Capture the cell that displays the provided text and extract its (x, y) central coordinate. 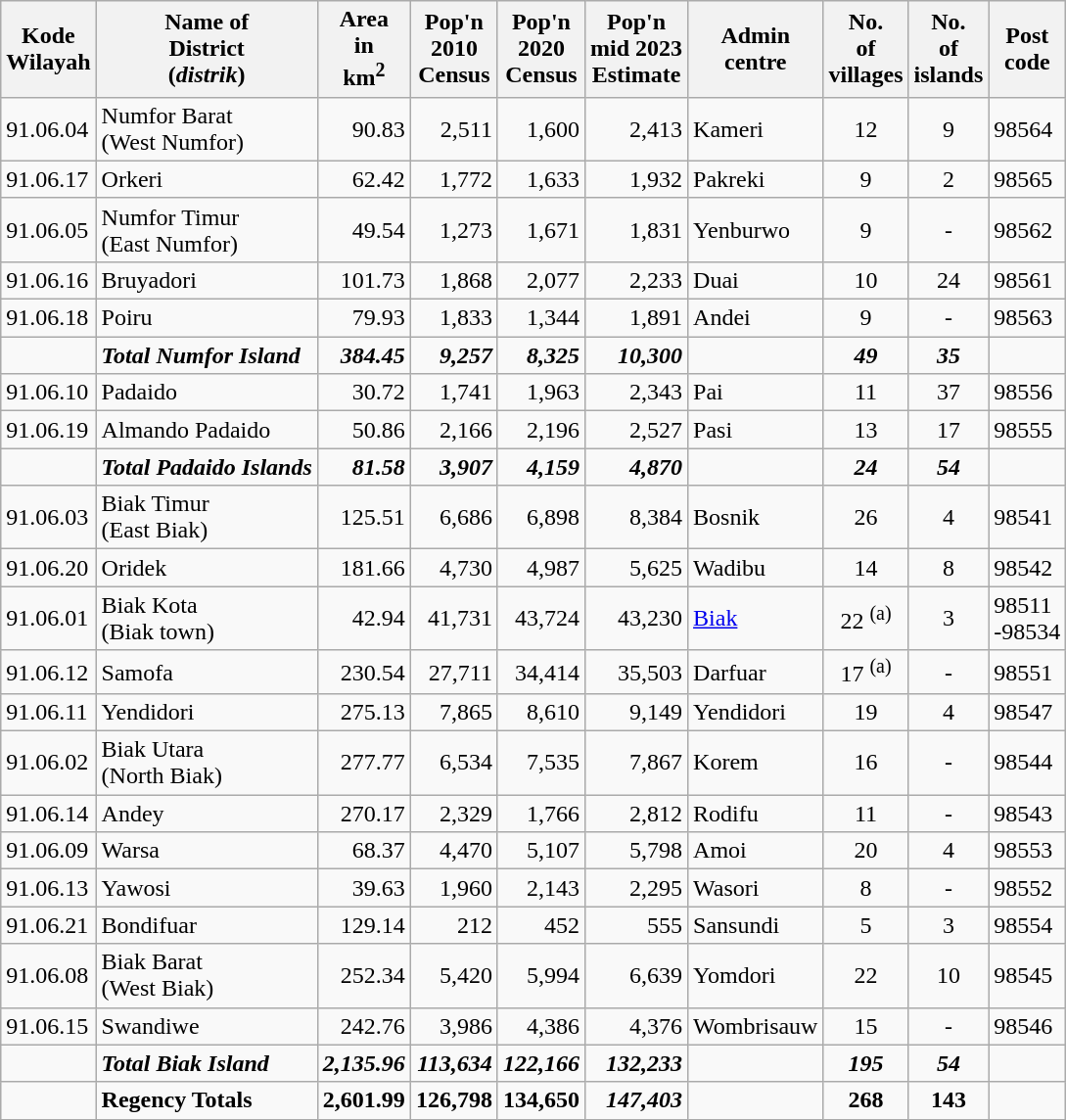
17 (a) (865, 672)
35,503 (636, 672)
5,798 (636, 851)
8,610 (540, 713)
14 (865, 568)
3,907 (454, 467)
91.06.20 (49, 568)
6,686 (454, 517)
98561 (1028, 280)
2,601.99 (364, 1100)
50.86 (364, 430)
1,868 (454, 280)
37 (949, 393)
Biak (756, 619)
1,671 (540, 229)
42.94 (364, 619)
22 (865, 975)
Wadibu (756, 568)
98545 (1028, 975)
9,257 (454, 355)
Swandiwe (207, 1026)
Kode Wilayah (49, 49)
181.66 (364, 568)
4,159 (540, 467)
1,273 (454, 229)
Bosnik (756, 517)
2,295 (636, 888)
270.17 (364, 814)
Kameri (756, 129)
98554 (1028, 925)
Wombrisauw (756, 1026)
268 (865, 1100)
98543 (1028, 814)
230.54 (364, 672)
5 (865, 925)
143 (949, 1100)
3,986 (454, 1026)
98546 (1028, 1026)
79.93 (364, 318)
1,833 (454, 318)
1,741 (454, 393)
4,870 (636, 467)
147,403 (636, 1100)
2,196 (540, 430)
98555 (1028, 430)
Warsa (207, 851)
2,166 (454, 430)
Biak Timur (East Biak) (207, 517)
91.06.11 (49, 713)
Korem (756, 764)
122,166 (540, 1063)
2,413 (636, 129)
35 (949, 355)
98563 (1028, 318)
125.51 (364, 517)
91.06.03 (49, 517)
16 (865, 764)
Yawosi (207, 888)
Samofa (207, 672)
Total Padaido Islands (207, 467)
242.76 (364, 1026)
30.72 (364, 393)
8,384 (636, 517)
Biak Kota (Biak town) (207, 619)
Biak Barat (West Biak) (207, 975)
2,143 (540, 888)
Duai (756, 280)
Rodifu (756, 814)
91.06.14 (49, 814)
6,534 (454, 764)
Amoi (756, 851)
Bruyadori (207, 280)
1,600 (540, 129)
91.06.01 (49, 619)
6,898 (540, 517)
212 (454, 925)
Biak Utara (North Biak) (207, 764)
5,107 (540, 851)
195 (865, 1063)
39.63 (364, 888)
129.14 (364, 925)
Pop'n 2010Census (454, 49)
Andey (207, 814)
91.06.13 (49, 888)
Total Numfor Island (207, 355)
Wasori (756, 888)
2,077 (540, 280)
98552 (1028, 888)
91.06.08 (49, 975)
Name ofDistrict(distrik) (207, 49)
2,511 (454, 129)
98556 (1028, 393)
1,772 (454, 179)
7,867 (636, 764)
4,730 (454, 568)
98553 (1028, 851)
91.06.17 (49, 179)
1,344 (540, 318)
12 (865, 129)
8,325 (540, 355)
277.77 (364, 764)
10,300 (636, 355)
4,386 (540, 1026)
91.06.10 (49, 393)
98547 (1028, 713)
275.13 (364, 713)
2,343 (636, 393)
Poiru (207, 318)
452 (540, 925)
98544 (1028, 764)
Numfor Barat (West Numfor) (207, 129)
2 (949, 179)
62.42 (364, 179)
49.54 (364, 229)
Sansundi (756, 925)
1,633 (540, 179)
22 (a) (865, 619)
Pai (756, 393)
134,650 (540, 1100)
15 (865, 1026)
98562 (1028, 229)
555 (636, 925)
91.06.04 (49, 129)
1,766 (540, 814)
1,932 (636, 179)
91.06.21 (49, 925)
91.06.09 (49, 851)
4,987 (540, 568)
Yomdori (756, 975)
91.06.02 (49, 764)
81.58 (364, 467)
Total Biak Island (207, 1063)
98565 (1028, 179)
9,149 (636, 713)
No.ofislands (949, 49)
Numfor Timur (East Numfor) (207, 229)
98511-98534 (1028, 619)
98541 (1028, 517)
5,994 (540, 975)
132,233 (636, 1063)
101.73 (364, 280)
27,711 (454, 672)
19 (865, 713)
Bondifuar (207, 925)
91.06.18 (49, 318)
13 (865, 430)
98542 (1028, 568)
2,135.96 (364, 1063)
49 (865, 355)
Padaido (207, 393)
91.06.16 (49, 280)
1,831 (636, 229)
5,420 (454, 975)
20 (865, 851)
98564 (1028, 129)
1,960 (454, 888)
41,731 (454, 619)
Andei (756, 318)
Pakreki (756, 179)
113,634 (454, 1063)
43,724 (540, 619)
43,230 (636, 619)
Pasi (756, 430)
98551 (1028, 672)
2,329 (454, 814)
126,798 (454, 1100)
4,470 (454, 851)
26 (865, 517)
5,625 (636, 568)
7,865 (454, 713)
252.34 (364, 975)
4,376 (636, 1026)
90.83 (364, 129)
1,963 (540, 393)
91.06.15 (49, 1026)
2,812 (636, 814)
Postcode (1028, 49)
6,639 (636, 975)
Orkeri (207, 179)
Area inkm2 (364, 49)
Regency Totals (207, 1100)
2,233 (636, 280)
2,527 (636, 430)
91.06.19 (49, 430)
1,891 (636, 318)
Pop'n 2020Census (540, 49)
Pop'n mid 2023Estimate (636, 49)
34,414 (540, 672)
Almando Padaido (207, 430)
Oridek (207, 568)
7,535 (540, 764)
68.37 (364, 851)
17 (949, 430)
384.45 (364, 355)
Admin centre (756, 49)
Yenburwo (756, 229)
91.06.05 (49, 229)
No.ofvillages (865, 49)
Darfuar (756, 672)
91.06.12 (49, 672)
